Find where the given text appears and provide that cell's center as (X, Y) coordinate. 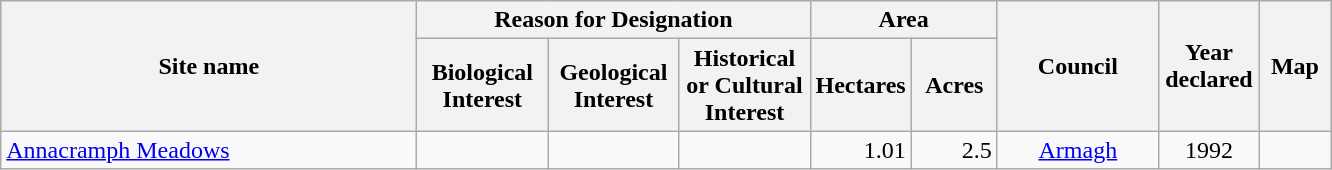
Biological Interest (482, 85)
Reason for Designation (614, 20)
Historical or Cultural Interest (744, 85)
Map (1294, 66)
1.01 (860, 150)
Area (904, 20)
Hectares (860, 85)
2.5 (954, 150)
Council (1078, 66)
Annacramph Meadows (209, 150)
Acres (954, 85)
Site name (209, 66)
Geological Interest (614, 85)
Armagh (1078, 150)
Year declared (1208, 66)
1992 (1208, 150)
